Return (x, y) of the center of cell containing provided text 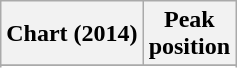
Peakposition (189, 34)
Chart (2014) (72, 34)
